Provide the [x, y] coordinate of the cell's center where the given text is located.  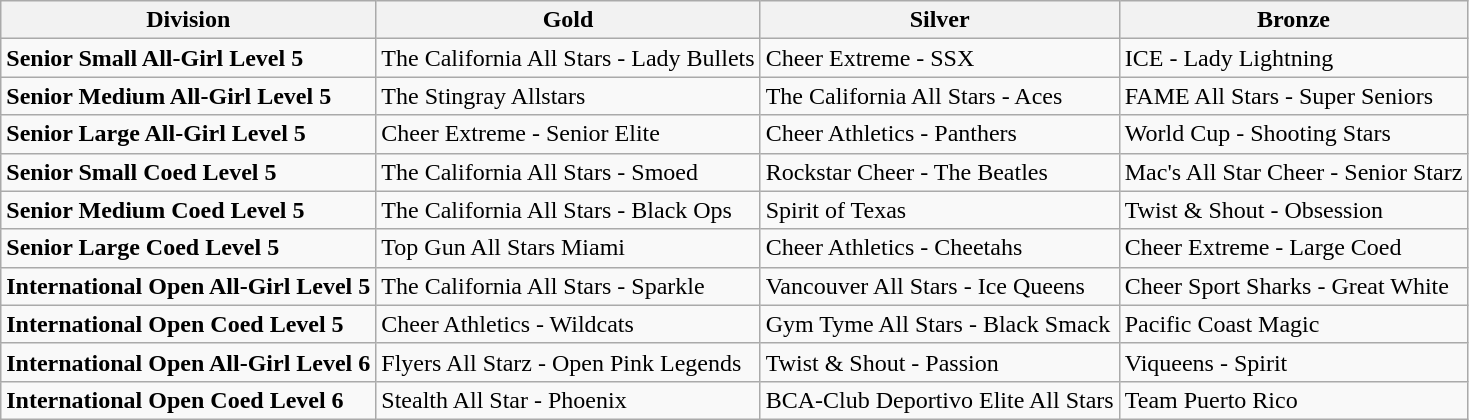
International Open Coed Level 5 [188, 324]
The California All Stars - Sparkle [568, 286]
The Stingray Allstars [568, 96]
Flyers All Starz - Open Pink Legends [568, 362]
Senior Small All-Girl Level 5 [188, 58]
Senior Large All-Girl Level 5 [188, 134]
Senior Medium All-Girl Level 5 [188, 96]
Cheer Athletics - Wildcats [568, 324]
Senior Large Coed Level 5 [188, 248]
Cheer Extreme - Senior Elite [568, 134]
Pacific Coast Magic [1294, 324]
Silver [940, 20]
Division [188, 20]
International Open All-Girl Level 5 [188, 286]
International Open All-Girl Level 6 [188, 362]
Cheer Athletics - Cheetahs [940, 248]
Viqueens - Spirit [1294, 362]
Cheer Extreme - SSX [940, 58]
Bronze [1294, 20]
Vancouver All Stars - Ice Queens [940, 286]
Twist & Shout - Passion [940, 362]
World Cup - Shooting Stars [1294, 134]
Team Puerto Rico [1294, 400]
Gym Tyme All Stars - Black Smack [940, 324]
Cheer Extreme - Large Coed [1294, 248]
International Open Coed Level 6 [188, 400]
Cheer Athletics - Panthers [940, 134]
Spirit of Texas [940, 210]
Stealth All Star - Phoenix [568, 400]
Senior Small Coed Level 5 [188, 172]
Top Gun All Stars Miami [568, 248]
BCA-Club Deportivo Elite All Stars [940, 400]
FAME All Stars - Super Seniors [1294, 96]
The California All Stars - Smoed [568, 172]
Rockstar Cheer - The Beatles [940, 172]
Gold [568, 20]
The California All Stars - Lady Bullets [568, 58]
The California All Stars - Black Ops [568, 210]
Mac's All Star Cheer - Senior Starz [1294, 172]
Twist & Shout - Obsession [1294, 210]
The California All Stars - Aces [940, 96]
ICE - Lady Lightning [1294, 58]
Cheer Sport Sharks - Great White [1294, 286]
Senior Medium Coed Level 5 [188, 210]
